Search for the cell housing the specified text and yield its (X, Y) center coordinate. 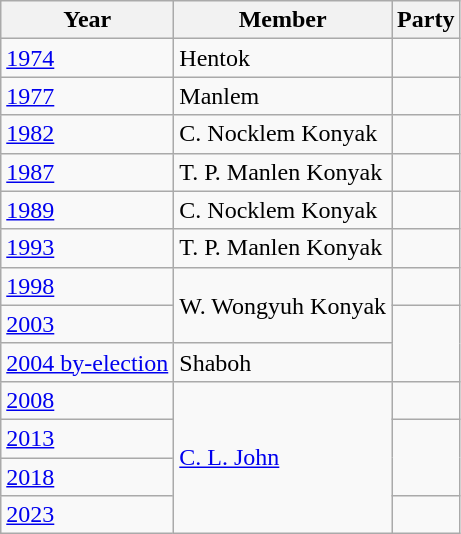
1993 (88, 248)
1977 (88, 96)
W. Wongyuh Konyak (283, 305)
1982 (88, 134)
2008 (88, 400)
C. L. John (283, 457)
1989 (88, 210)
Manlem (283, 96)
Shaboh (283, 362)
1987 (88, 172)
Year (88, 20)
Member (283, 20)
Hentok (283, 58)
1998 (88, 286)
1974 (88, 58)
2004 by-election (88, 362)
2013 (88, 438)
2003 (88, 324)
2018 (88, 477)
Party (426, 20)
2023 (88, 515)
